Return (X, Y) of the center of cell containing provided text 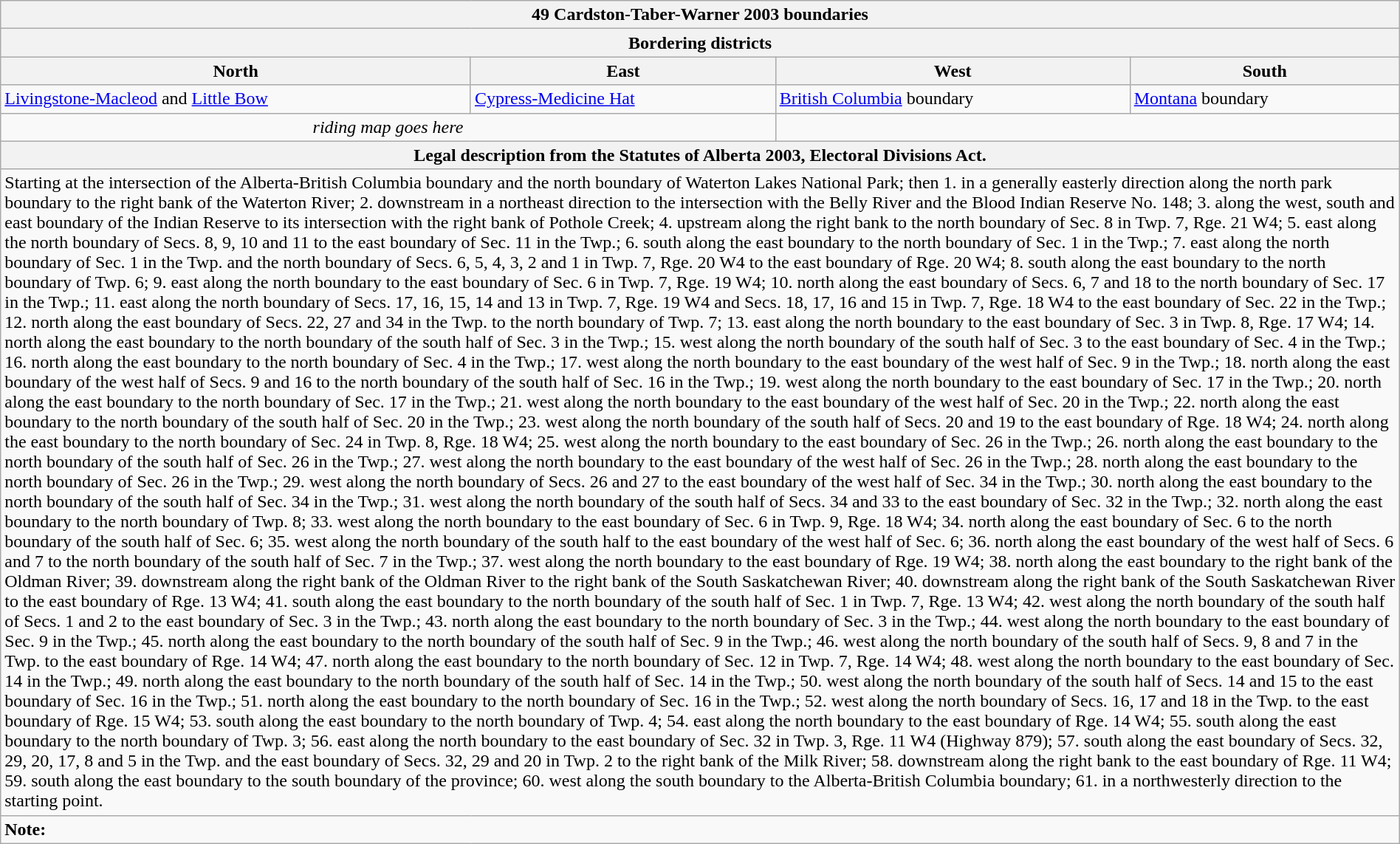
riding map goes here (388, 127)
East (623, 71)
Montana boundary (1264, 99)
Note: (700, 829)
Cypress-Medicine Hat (623, 99)
West (953, 71)
49 Cardston-Taber-Warner 2003 boundaries (700, 15)
Legal description from the Statutes of Alberta 2003, Electoral Divisions Act. (700, 155)
Bordering districts (700, 43)
Livingstone-Macleod and Little Bow (236, 99)
North (236, 71)
South (1264, 71)
British Columbia boundary (953, 99)
